Find where the given text appears and provide that cell's center as [x, y] coordinate. 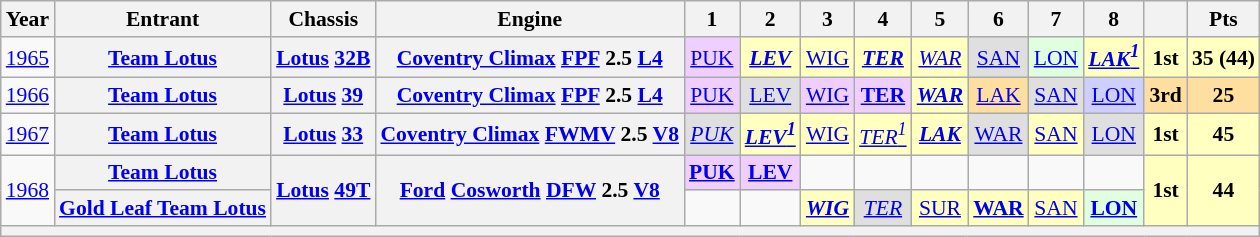
45 [1224, 134]
SUR [940, 209]
Coventry Climax FWMV 2.5 V8 [530, 134]
35 (44) [1224, 58]
TER1 [883, 134]
2 [770, 19]
4 [883, 19]
6 [998, 19]
25 [1224, 96]
44 [1224, 190]
1968 [28, 190]
Lotus 39 [323, 96]
1965 [28, 58]
LEV1 [770, 134]
Lotus 33 [323, 134]
3 [828, 19]
Ford Cosworth DFW 2.5 V8 [530, 190]
Chassis [323, 19]
7 [1056, 19]
1 [712, 19]
Year [28, 19]
Entrant [162, 19]
1967 [28, 134]
Pts [1224, 19]
8 [1114, 19]
LAK1 [1114, 58]
3rd [1166, 96]
Gold Leaf Team Lotus [162, 209]
1966 [28, 96]
5 [940, 19]
Engine [530, 19]
Lotus 32B [323, 58]
Lotus 49T [323, 190]
